Extract the (X, Y) coordinate from the center of the cell holding the provided text.  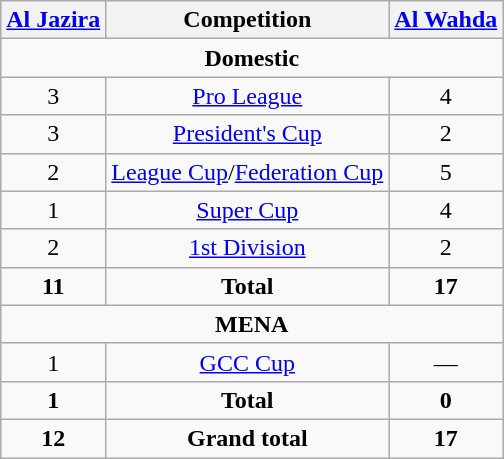
0 (446, 400)
Al Jazira (54, 20)
11 (54, 286)
Competition (248, 20)
MENA (252, 324)
League Cup/Federation Cup (248, 172)
Pro League (248, 96)
Super Cup (248, 210)
Grand total (248, 438)
Domestic (252, 58)
— (446, 362)
5 (446, 172)
12 (54, 438)
1st Division (248, 248)
GCC Cup (248, 362)
Al Wahda (446, 20)
President's Cup (248, 134)
